Capture the cell that displays the provided text and extract its (x, y) central coordinate. 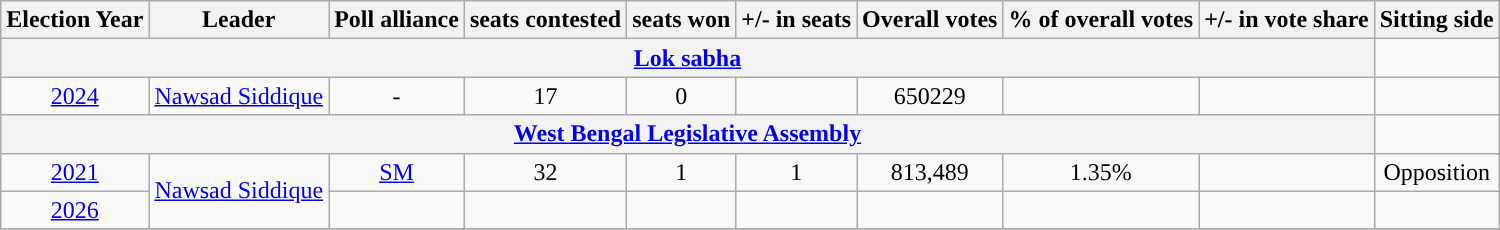
+/- in vote share (1287, 20)
2021 (75, 172)
Opposition (1436, 172)
seats contested (545, 20)
2026 (75, 210)
% of overall votes (1101, 20)
+/- in seats (796, 20)
2024 (75, 96)
650229 (930, 96)
Election Year (75, 20)
seats won (682, 20)
Sitting side (1436, 20)
813,489 (930, 172)
Poll alliance (397, 20)
- (397, 96)
1.35% (1101, 172)
Leader (239, 20)
SM (397, 172)
West Bengal Legislative Assembly (688, 134)
32 (545, 172)
0 (682, 96)
Overall votes (930, 20)
17 (545, 96)
Lok sabha (688, 58)
